Output the [X, Y] coordinate of the center of the cell containing the given text.  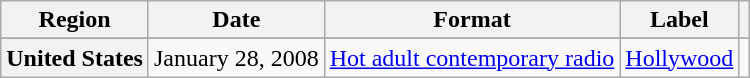
Format [472, 20]
Date [236, 20]
Hollywood [680, 58]
Label [680, 20]
United States [75, 58]
Region [75, 20]
January 28, 2008 [236, 58]
Hot adult contemporary radio [472, 58]
